Locate the cell with the specified text and output its [x, y] center coordinate. 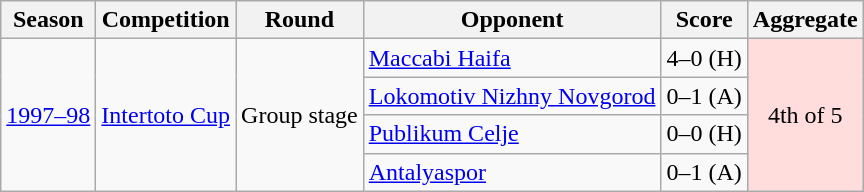
Publikum Celje [512, 134]
Group stage [300, 115]
Round [300, 20]
Aggregate [805, 20]
Competition [166, 20]
Antalyaspor [512, 172]
4th of 5 [805, 115]
4–0 (H) [704, 58]
Maccabi Haifa [512, 58]
1997–98 [48, 115]
Opponent [512, 20]
Lokomotiv Nizhny Novgorod [512, 96]
Score [704, 20]
Season [48, 20]
0–0 (H) [704, 134]
Intertoto Cup [166, 115]
